Output the [x, y] coordinate of the center of the cell containing the given text.  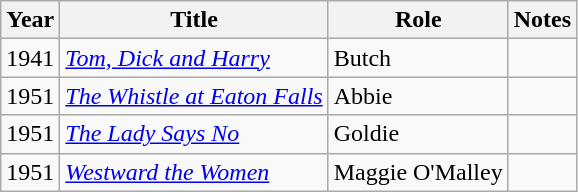
The Lady Says No [194, 134]
Westward the Women [194, 172]
Year [30, 20]
Role [418, 20]
Title [194, 20]
Maggie O'Malley [418, 172]
1941 [30, 58]
Notes [542, 20]
Abbie [418, 96]
Butch [418, 58]
The Whistle at Eaton Falls [194, 96]
Goldie [418, 134]
Tom, Dick and Harry [194, 58]
